Pinpoint the cell where the given text exists, returning its (X, Y) midpoint coordinate. 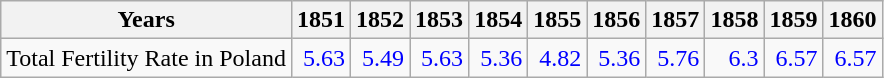
6.3 (734, 58)
1859 (794, 20)
1854 (498, 20)
1851 (320, 20)
4.82 (558, 58)
1852 (380, 20)
5.49 (380, 58)
1853 (440, 20)
Years (146, 20)
1858 (734, 20)
1855 (558, 20)
1856 (616, 20)
1857 (676, 20)
5.76 (676, 58)
1860 (852, 20)
Total Fertility Rate in Poland (146, 58)
